Identify which cell holds the provided text, then report its [x, y] central coordinate. 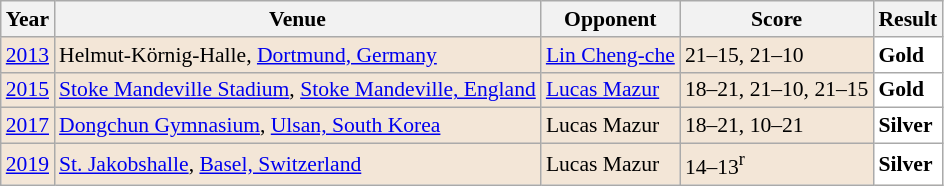
Lin Cheng-che [610, 55]
Stoke Mandeville Stadium, Stoke Mandeville, England [298, 90]
14–13r [777, 164]
2015 [28, 90]
Helmut-Körnig-Halle, Dortmund, Germany [298, 55]
18–21, 21–10, 21–15 [777, 90]
Score [777, 19]
St. Jakobshalle, Basel, Switzerland [298, 164]
Opponent [610, 19]
2013 [28, 55]
Year [28, 19]
Dongchun Gymnasium, Ulsan, South Korea [298, 126]
Result [908, 19]
21–15, 21–10 [777, 55]
2017 [28, 126]
2019 [28, 164]
18–21, 10–21 [777, 126]
Venue [298, 19]
